Detect which cell encompasses the target text, then output its (X, Y) center coordinate. 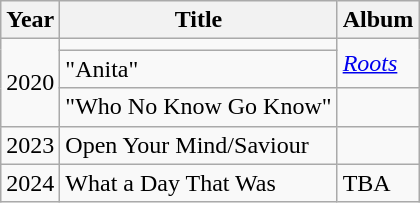
"Anita" (198, 69)
Year (30, 20)
Roots (378, 64)
2023 (30, 145)
What a Day That Was (198, 183)
Title (198, 20)
Open Your Mind/Saviour (198, 145)
2024 (30, 183)
"Who No Know Go Know" (198, 107)
Album (378, 20)
TBA (378, 183)
2020 (30, 82)
